Return [x, y] of the center of cell containing provided text 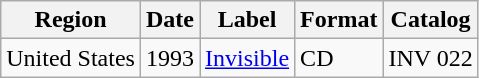
Format [339, 20]
Label [248, 20]
INV 022 [430, 58]
Invisible [248, 58]
CD [339, 58]
Region [71, 20]
1993 [170, 58]
United States [71, 58]
Date [170, 20]
Catalog [430, 20]
